From the cell containing the given text, extract its center point as (x, y) coordinate. 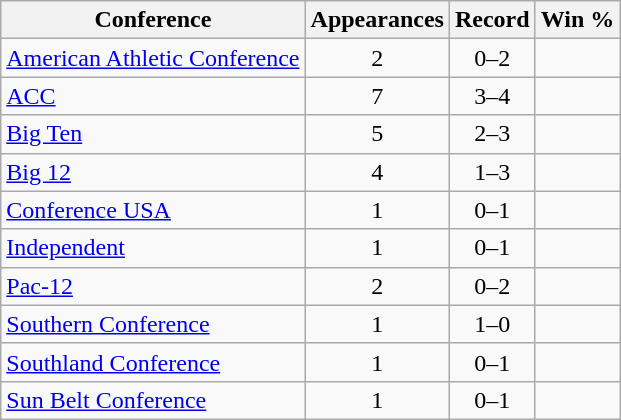
Record (492, 20)
4 (377, 172)
Big 12 (153, 172)
3–4 (492, 96)
Conference (153, 20)
Conference USA (153, 210)
American Athletic Conference (153, 58)
7 (377, 96)
Win % (578, 20)
Southland Conference (153, 362)
1–3 (492, 172)
Pac-12 (153, 286)
Independent (153, 248)
Sun Belt Conference (153, 400)
Southern Conference (153, 324)
5 (377, 134)
Big Ten (153, 134)
Appearances (377, 20)
2–3 (492, 134)
1–0 (492, 324)
ACC (153, 96)
